Scan for the cell matching the given text and deliver its [X, Y] coordinate at center. 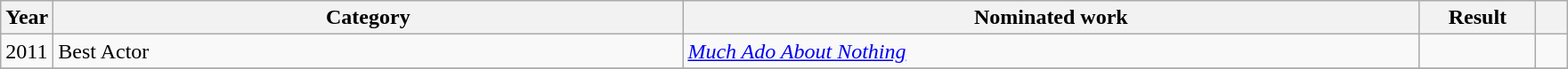
Year [27, 18]
Nominated work [1051, 18]
Category [369, 18]
Result [1478, 18]
2011 [27, 51]
Best Actor [369, 51]
Much Ado About Nothing [1051, 51]
